Identify which cell holds the provided text, then report its [X, Y] central coordinate. 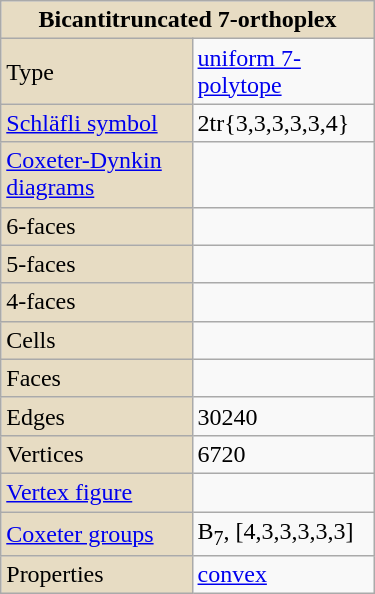
Bicantitruncated 7-orthoplex [188, 20]
convex [283, 575]
Coxeter groups [96, 534]
Edges [96, 416]
Vertices [96, 454]
6720 [283, 454]
Schläfli symbol [96, 123]
Faces [96, 378]
Vertex figure [96, 492]
4-faces [96, 302]
30240 [283, 416]
B7, [4,3,3,3,3,3] [283, 534]
5-faces [96, 264]
Cells [96, 340]
6-faces [96, 226]
uniform 7-polytope [283, 72]
2tr{3,3,3,3,3,4} [283, 123]
Properties [96, 575]
Coxeter-Dynkin diagrams [96, 174]
Type [96, 72]
